Scan for the cell matching the given text and deliver its [X, Y] coordinate at center. 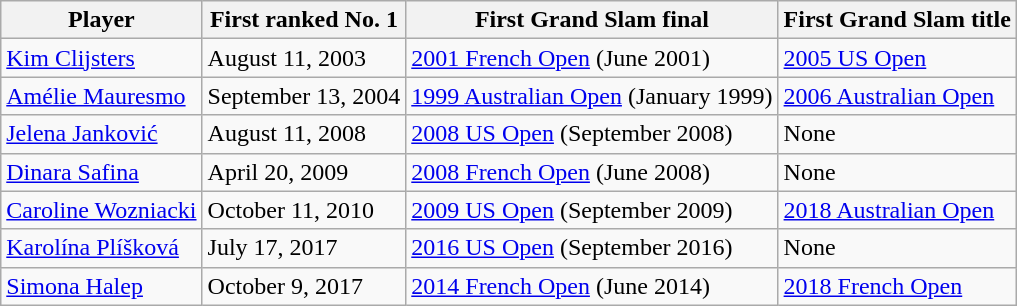
Jelena Janković [102, 134]
1999 Australian Open (January 1999) [592, 96]
First Grand Slam final [592, 20]
Kim Clijsters [102, 58]
April 20, 2009 [304, 172]
Player [102, 20]
2009 US Open (September 2009) [592, 210]
2006 Australian Open [897, 96]
August 11, 2008 [304, 134]
2016 US Open (September 2016) [592, 248]
First ranked No. 1 [304, 20]
Dinara Safina [102, 172]
September 13, 2004 [304, 96]
Karolína Plíšková [102, 248]
2014 French Open (June 2014) [592, 286]
Simona Halep [102, 286]
October 11, 2010 [304, 210]
October 9, 2017 [304, 286]
2018 Australian Open [897, 210]
Amélie Mauresmo [102, 96]
2008 French Open (June 2008) [592, 172]
August 11, 2003 [304, 58]
2018 French Open [897, 286]
2008 US Open (September 2008) [592, 134]
July 17, 2017 [304, 248]
2005 US Open [897, 58]
2001 French Open (June 2001) [592, 58]
First Grand Slam title [897, 20]
Caroline Wozniacki [102, 210]
